Output the [X, Y] coordinate of the center of the cell containing the given text.  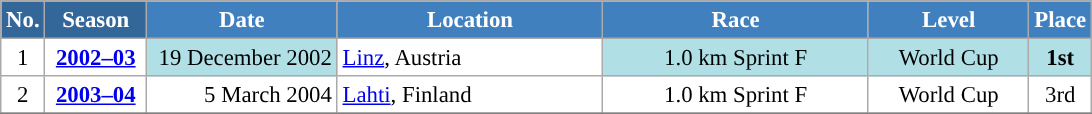
Date [242, 20]
Level [948, 20]
2 [23, 95]
Linz, Austria [470, 58]
3rd [1060, 95]
Lahti, Finland [470, 95]
5 March 2004 [242, 95]
Location [470, 20]
Season [96, 20]
No. [23, 20]
19 December 2002 [242, 58]
2002–03 [96, 58]
Race [736, 20]
1st [1060, 58]
Place [1060, 20]
1 [23, 58]
2003–04 [96, 95]
